Return [X, Y] of the center of cell containing provided text 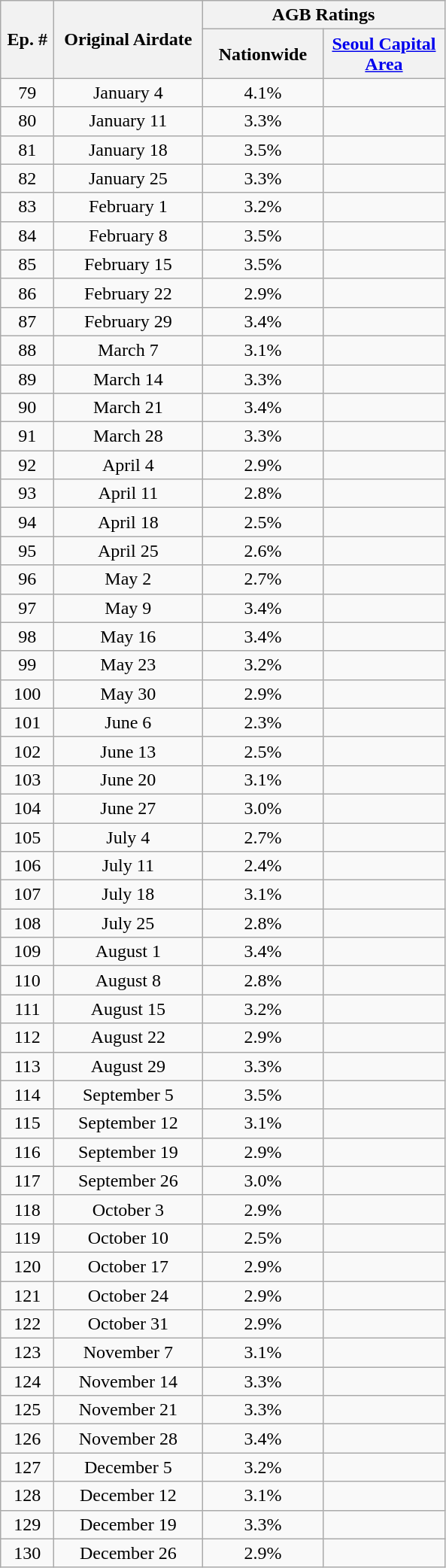
115 [27, 1123]
February 15 [128, 264]
80 [27, 121]
81 [27, 150]
November 21 [128, 1410]
June 6 [128, 722]
May 30 [128, 694]
83 [27, 207]
87 [27, 321]
84 [27, 236]
March 28 [128, 436]
2.3% [263, 722]
122 [27, 1324]
January 11 [128, 121]
100 [27, 694]
88 [27, 350]
127 [27, 1467]
March 14 [128, 378]
120 [27, 1266]
December 19 [128, 1524]
January 18 [128, 150]
79 [27, 93]
123 [27, 1353]
September 5 [128, 1095]
92 [27, 465]
97 [27, 608]
4.1% [263, 93]
102 [27, 751]
109 [27, 952]
August 22 [128, 1038]
103 [27, 779]
May 2 [128, 579]
August 1 [128, 952]
November 28 [128, 1439]
September 19 [128, 1152]
129 [27, 1524]
99 [27, 665]
85 [27, 264]
AGB Ratings [323, 15]
118 [27, 1209]
April 25 [128, 551]
May 16 [128, 637]
104 [27, 808]
June 13 [128, 751]
93 [27, 494]
91 [27, 436]
Seoul Capital Area [384, 54]
119 [27, 1238]
July 4 [128, 837]
July 11 [128, 866]
March 7 [128, 350]
April 4 [128, 465]
112 [27, 1038]
111 [27, 1009]
Ep. # [27, 39]
Original Airdate [128, 39]
94 [27, 522]
April 18 [128, 522]
October 3 [128, 1209]
2.4% [263, 866]
August 29 [128, 1066]
August 8 [128, 980]
95 [27, 551]
98 [27, 637]
110 [27, 980]
December 5 [128, 1467]
106 [27, 866]
November 14 [128, 1381]
121 [27, 1295]
113 [27, 1066]
86 [27, 293]
March 21 [128, 408]
May 23 [128, 665]
October 10 [128, 1238]
96 [27, 579]
2.6% [263, 551]
126 [27, 1439]
90 [27, 408]
125 [27, 1410]
October 24 [128, 1295]
February 8 [128, 236]
101 [27, 722]
August 15 [128, 1009]
July 18 [128, 895]
108 [27, 923]
June 20 [128, 779]
February 1 [128, 207]
116 [27, 1152]
128 [27, 1496]
130 [27, 1553]
May 9 [128, 608]
January 25 [128, 178]
Nationwide [263, 54]
October 31 [128, 1324]
105 [27, 837]
September 12 [128, 1123]
124 [27, 1381]
October 17 [128, 1266]
82 [27, 178]
July 25 [128, 923]
February 29 [128, 321]
February 22 [128, 293]
November 7 [128, 1353]
January 4 [128, 93]
107 [27, 895]
114 [27, 1095]
117 [27, 1181]
89 [27, 378]
April 11 [128, 494]
December 12 [128, 1496]
December 26 [128, 1553]
September 26 [128, 1181]
June 27 [128, 808]
